Detect which cell encompasses the target text, then output its (X, Y) center coordinate. 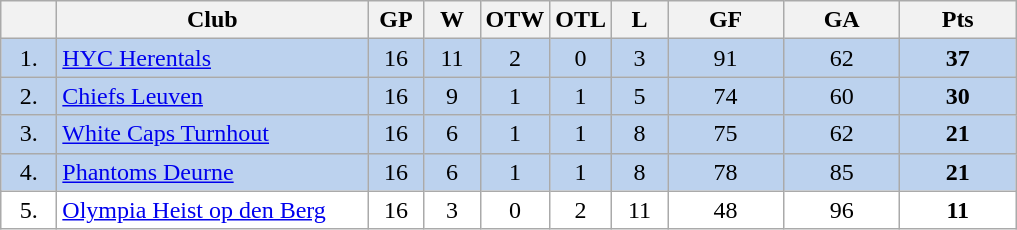
60 (842, 96)
75 (726, 134)
Chiefs Leuven (212, 96)
5 (640, 96)
W (452, 20)
1. (29, 58)
30 (958, 96)
91 (726, 58)
OTW (515, 20)
96 (842, 210)
9 (452, 96)
4. (29, 172)
L (640, 20)
5. (29, 210)
3. (29, 134)
2. (29, 96)
37 (958, 58)
Phantoms Deurne (212, 172)
GA (842, 20)
OTL (581, 20)
GF (726, 20)
85 (842, 172)
GP (396, 20)
White Caps Turnhout (212, 134)
48 (726, 210)
Club (212, 20)
74 (726, 96)
HYC Herentals (212, 58)
78 (726, 172)
Pts (958, 20)
Olympia Heist op den Berg (212, 210)
